For the text-containing cell, return its midpoint in (X, Y) coordinate format. 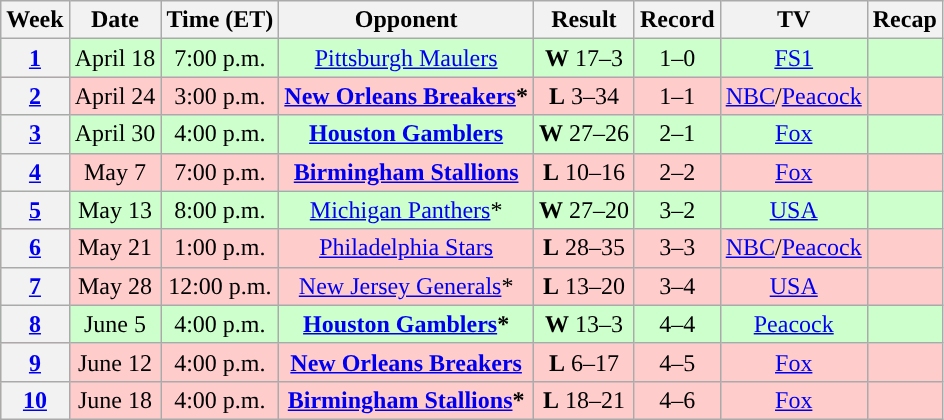
June 12 (115, 362)
4–5 (677, 362)
1 (35, 58)
4–4 (677, 324)
Peacock (794, 324)
2–1 (677, 134)
3–4 (677, 286)
9 (35, 362)
5 (35, 210)
1:00 p.m. (220, 248)
L 13–20 (584, 286)
W 27–26 (584, 134)
3:00 p.m. (220, 96)
Houston Gamblers* (406, 324)
Michigan Panthers* (406, 210)
Week (35, 20)
12:00 p.m. (220, 286)
L 18–21 (584, 400)
Date (115, 20)
April 24 (115, 96)
Opponent (406, 20)
7 (35, 286)
3–3 (677, 248)
6 (35, 248)
10 (35, 400)
Birmingham Stallions (406, 172)
New Jersey Generals* (406, 286)
4–6 (677, 400)
L 3–34 (584, 96)
Birmingham Stallions* (406, 400)
New Orleans Breakers (406, 362)
8:00 p.m. (220, 210)
Result (584, 20)
TV (794, 20)
May 28 (115, 286)
W 27–20 (584, 210)
Houston Gamblers (406, 134)
Philadelphia Stars (406, 248)
FS1 (794, 58)
June 18 (115, 400)
Record (677, 20)
8 (35, 324)
May 7 (115, 172)
1–1 (677, 96)
W 17–3 (584, 58)
4 (35, 172)
L 10–16 (584, 172)
L 28–35 (584, 248)
Recap (904, 20)
April 18 (115, 58)
April 30 (115, 134)
L 6–17 (584, 362)
June 5 (115, 324)
New Orleans Breakers* (406, 96)
May 13 (115, 210)
2 (35, 96)
May 21 (115, 248)
W 13–3 (584, 324)
2–2 (677, 172)
Pittsburgh Maulers (406, 58)
1–0 (677, 58)
3–2 (677, 210)
Time (ET) (220, 20)
3 (35, 134)
